Detect which cell encompasses the target text, then output its (x, y) center coordinate. 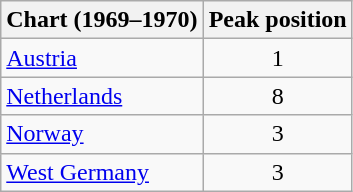
Peak position (278, 20)
West Germany (102, 172)
Netherlands (102, 96)
Chart (1969–1970) (102, 20)
1 (278, 58)
Austria (102, 58)
Norway (102, 134)
8 (278, 96)
